Detect which cell encompasses the target text, then output its [x, y] center coordinate. 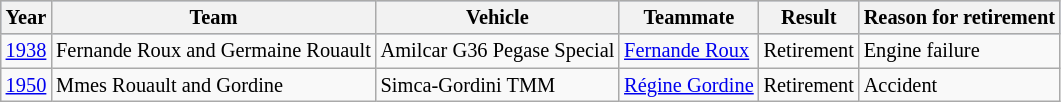
Vehicle [498, 17]
Teammate [688, 17]
Fernande Roux and Germaine Rouault [214, 51]
Mmes Rouault and Gordine [214, 85]
Engine failure [960, 51]
1950 [26, 85]
1938 [26, 51]
Fernande Roux [688, 51]
Amilcar G36 Pegase Special [498, 51]
Year [26, 17]
Régine Gordine [688, 85]
Accident [960, 85]
Result [809, 17]
Reason for retirement [960, 17]
Simca-Gordini TMM [498, 85]
Team [214, 17]
